Extract the [x, y] coordinate from the center of the cell holding the provided text.  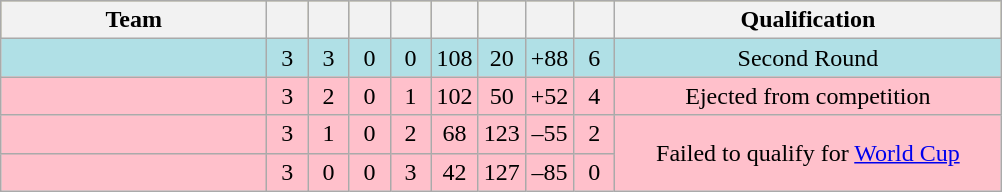
68 [454, 134]
50 [502, 96]
–55 [550, 134]
Ejected from competition [808, 96]
+88 [550, 58]
–85 [550, 172]
102 [454, 96]
Qualification [808, 20]
20 [502, 58]
6 [594, 58]
123 [502, 134]
127 [502, 172]
4 [594, 96]
Team [134, 20]
Second Round [808, 58]
108 [454, 58]
+52 [550, 96]
42 [454, 172]
Failed to qualify for World Cup [808, 153]
